Locate the cell with the specified text and output its [X, Y] center coordinate. 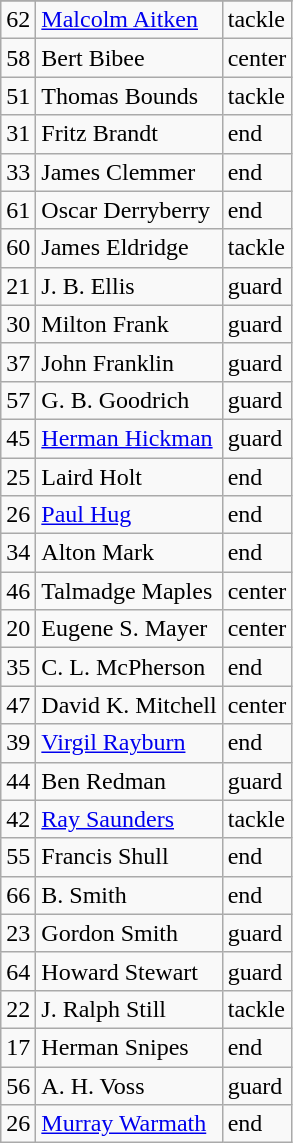
Laird Holt [129, 477]
A. H. Voss [129, 1085]
58 [18, 58]
John Franklin [129, 362]
Gordon Smith [129, 933]
64 [18, 971]
Bert Bibee [129, 58]
Thomas Bounds [129, 96]
62 [18, 20]
20 [18, 629]
Francis Shull [129, 857]
Herman Snipes [129, 1047]
47 [18, 705]
B. Smith [129, 895]
66 [18, 895]
Fritz Brandt [129, 134]
30 [18, 324]
Alton Mark [129, 553]
35 [18, 667]
Oscar Derryberry [129, 210]
J. Ralph Still [129, 1009]
Murray Warmath [129, 1124]
22 [18, 1009]
25 [18, 477]
33 [18, 172]
David K. Mitchell [129, 705]
39 [18, 743]
Herman Hickman [129, 438]
34 [18, 553]
56 [18, 1085]
61 [18, 210]
42 [18, 819]
Howard Stewart [129, 971]
James Eldridge [129, 248]
51 [18, 96]
G. B. Goodrich [129, 400]
Virgil Rayburn [129, 743]
Paul Hug [129, 515]
Ben Redman [129, 781]
57 [18, 400]
37 [18, 362]
46 [18, 591]
Ray Saunders [129, 819]
17 [18, 1047]
C. L. McPherson [129, 667]
45 [18, 438]
Milton Frank [129, 324]
44 [18, 781]
60 [18, 248]
23 [18, 933]
21 [18, 286]
55 [18, 857]
Eugene S. Mayer [129, 629]
Talmadge Maples [129, 591]
31 [18, 134]
James Clemmer [129, 172]
J. B. Ellis [129, 286]
Malcolm Aitken [129, 20]
